From the cell containing the given text, extract its center point as [x, y] coordinate. 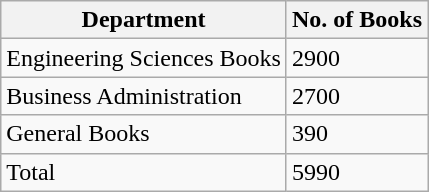
Engineering Sciences Books [144, 58]
Total [144, 172]
5990 [356, 172]
2900 [356, 58]
390 [356, 134]
General Books [144, 134]
Department [144, 20]
2700 [356, 96]
No. of Books [356, 20]
Business Administration [144, 96]
